Extract the (x, y) coordinate from the center of the cell holding the provided text.  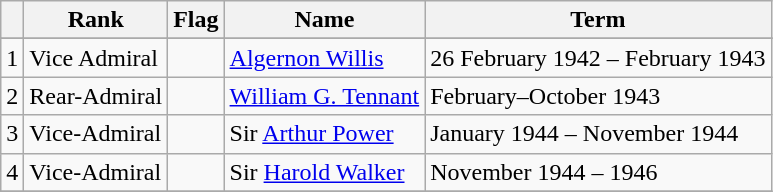
January 1944 – November 1944 (598, 134)
Term (598, 20)
Rear-Admiral (96, 96)
Name (324, 20)
Sir Harold Walker (324, 172)
26 February 1942 – February 1943 (598, 58)
February–October 1943 (598, 96)
3 (12, 134)
4 (12, 172)
Algernon Willis (324, 58)
2 (12, 96)
Rank (96, 20)
November 1944 – 1946 (598, 172)
Flag (196, 20)
1 (12, 58)
Sir Arthur Power (324, 134)
William G. Tennant (324, 96)
Vice Admiral (96, 58)
